Pinpoint the cell where the given text exists, returning its (X, Y) midpoint coordinate. 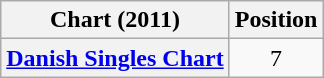
Position (276, 20)
Danish Singles Chart (115, 58)
Chart (2011) (115, 20)
7 (276, 58)
